Return [X, Y] of the center of cell containing provided text 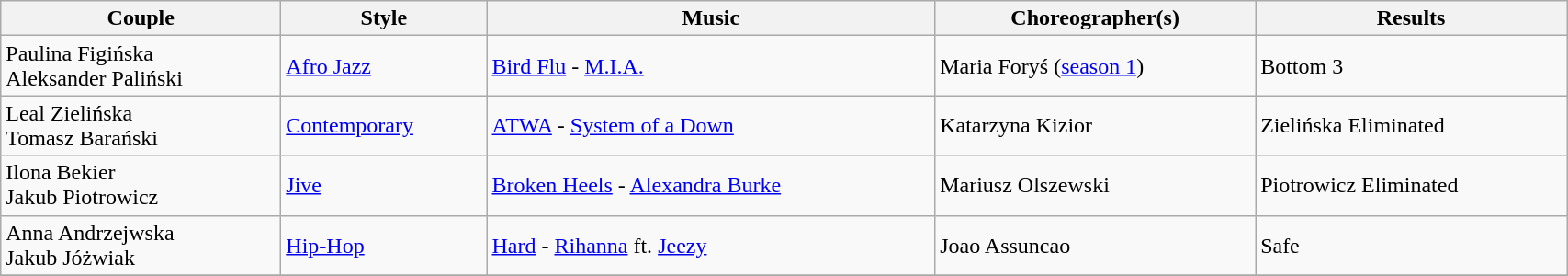
Paulina FigińskaAleksander Paliński [141, 66]
Ilona BekierJakub Piotrowicz [141, 186]
Safe [1411, 245]
Choreographer(s) [1095, 18]
Music [711, 18]
Couple [141, 18]
Bird Flu - M.I.A. [711, 66]
Katarzyna Kizior [1095, 125]
Mariusz Olszewski [1095, 186]
Maria Foryś (season 1) [1095, 66]
Afro Jazz [384, 66]
Hip-Hop [384, 245]
Leal ZielińskaTomasz Barański [141, 125]
Bottom 3 [1411, 66]
Zielińska Eliminated [1411, 125]
ATWA - System of a Down [711, 125]
Joao Assuncao [1095, 245]
Hard - Rihanna ft. Jeezy [711, 245]
Jive [384, 186]
Piotrowicz Eliminated [1411, 186]
Contemporary [384, 125]
Results [1411, 18]
Anna AndrzejwskaJakub Jóżwiak [141, 245]
Broken Heels - Alexandra Burke [711, 186]
Style [384, 18]
